Identify which cell holds the provided text, then report its [x, y] central coordinate. 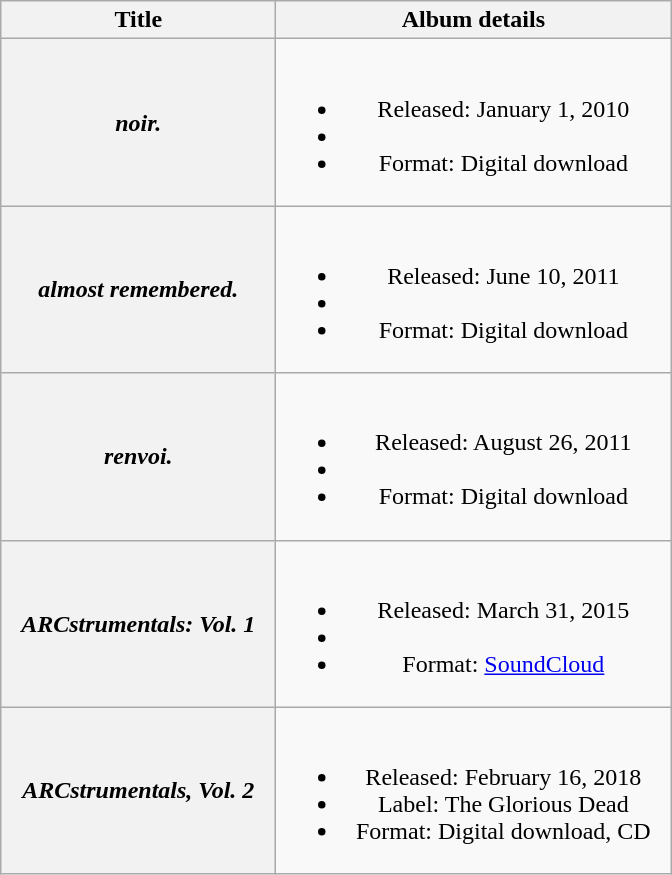
Released: March 31, 2015Format: SoundCloud [474, 624]
ARCstrumentals, Vol. 2 [138, 790]
Released: February 16, 2018Label: The Glorious DeadFormat: Digital download, CD [474, 790]
renvoi. [138, 456]
Released: August 26, 2011Format: Digital download [474, 456]
ARCstrumentals: Vol. 1 [138, 624]
noir. [138, 122]
Album details [474, 20]
Released: January 1, 2010Format: Digital download [474, 122]
Title [138, 20]
almost remembered. [138, 290]
Released: June 10, 2011Format: Digital download [474, 290]
